Locate the cell with the specified text and output its (x, y) center coordinate. 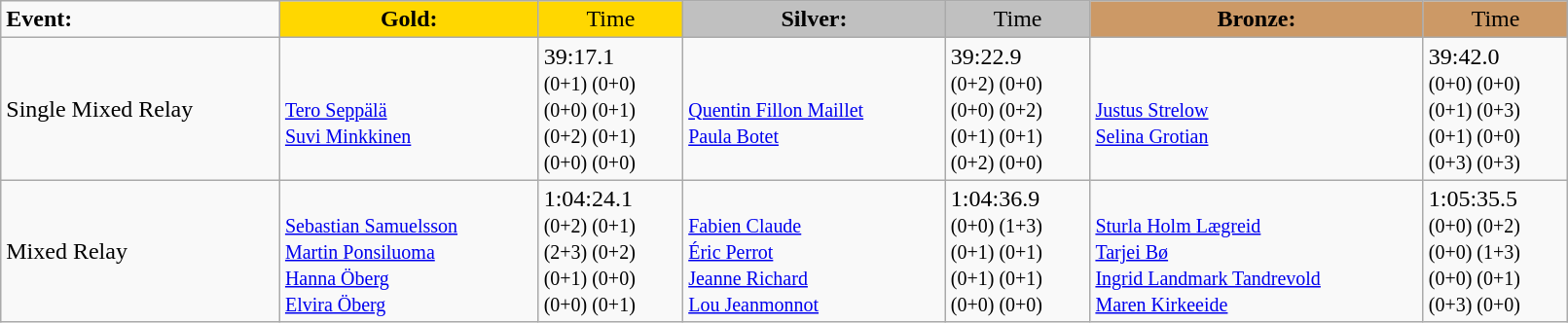
Tero SeppäläSuvi Minkkinen (409, 109)
Quentin Fillon MailletPaula Botet (815, 109)
1:05:35.5(0+0) (0+2)(0+0) (1+3)(0+0) (0+1)(0+3) (0+0) (1495, 251)
39:22.9(0+2) (0+0)(0+0) (0+2)(0+1) (0+1)(0+2) (0+0) (1018, 109)
Mixed Relay (140, 251)
1:04:24.1(0+2) (0+1)(2+3) (0+2)(0+1) (0+0)(0+0) (0+1) (611, 251)
1:04:36.9(0+0) (1+3)(0+1) (0+1)(0+1) (0+1)(0+0) (0+0) (1018, 251)
Gold: (409, 19)
39:17.1(0+1) (0+0)(0+0) (0+1)(0+2) (0+1)(0+0) (0+0) (611, 109)
Justus StrelowSelina Grotian (1257, 109)
Bronze: (1257, 19)
Fabien ClaudeÉric PerrotJeanne RichardLou Jeanmonnot (815, 251)
Sturla Holm LægreidTarjei BøIngrid Landmark TandrevoldMaren Kirkeeide (1257, 251)
Single Mixed Relay (140, 109)
Sebastian SamuelssonMartin PonsiluomaHanna ÖbergElvira Öberg (409, 251)
Silver: (815, 19)
Event: (140, 19)
39:42.0(0+0) (0+0)(0+1) (0+3)(0+1) (0+0)(0+3) (0+3) (1495, 109)
